For the text-containing cell, return its midpoint in [X, Y] coordinate format. 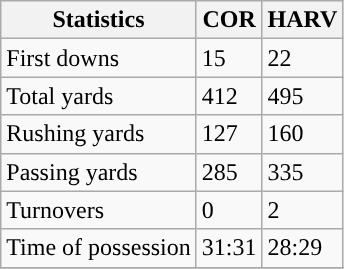
15 [229, 58]
495 [302, 96]
28:29 [302, 248]
Rushing yards [99, 134]
127 [229, 134]
31:31 [229, 248]
0 [229, 210]
Time of possession [99, 248]
Passing yards [99, 172]
Statistics [99, 20]
First downs [99, 58]
335 [302, 172]
COR [229, 20]
Turnovers [99, 210]
22 [302, 58]
160 [302, 134]
HARV [302, 20]
Total yards [99, 96]
412 [229, 96]
285 [229, 172]
2 [302, 210]
